Detect which cell encompasses the target text, then output its [x, y] center coordinate. 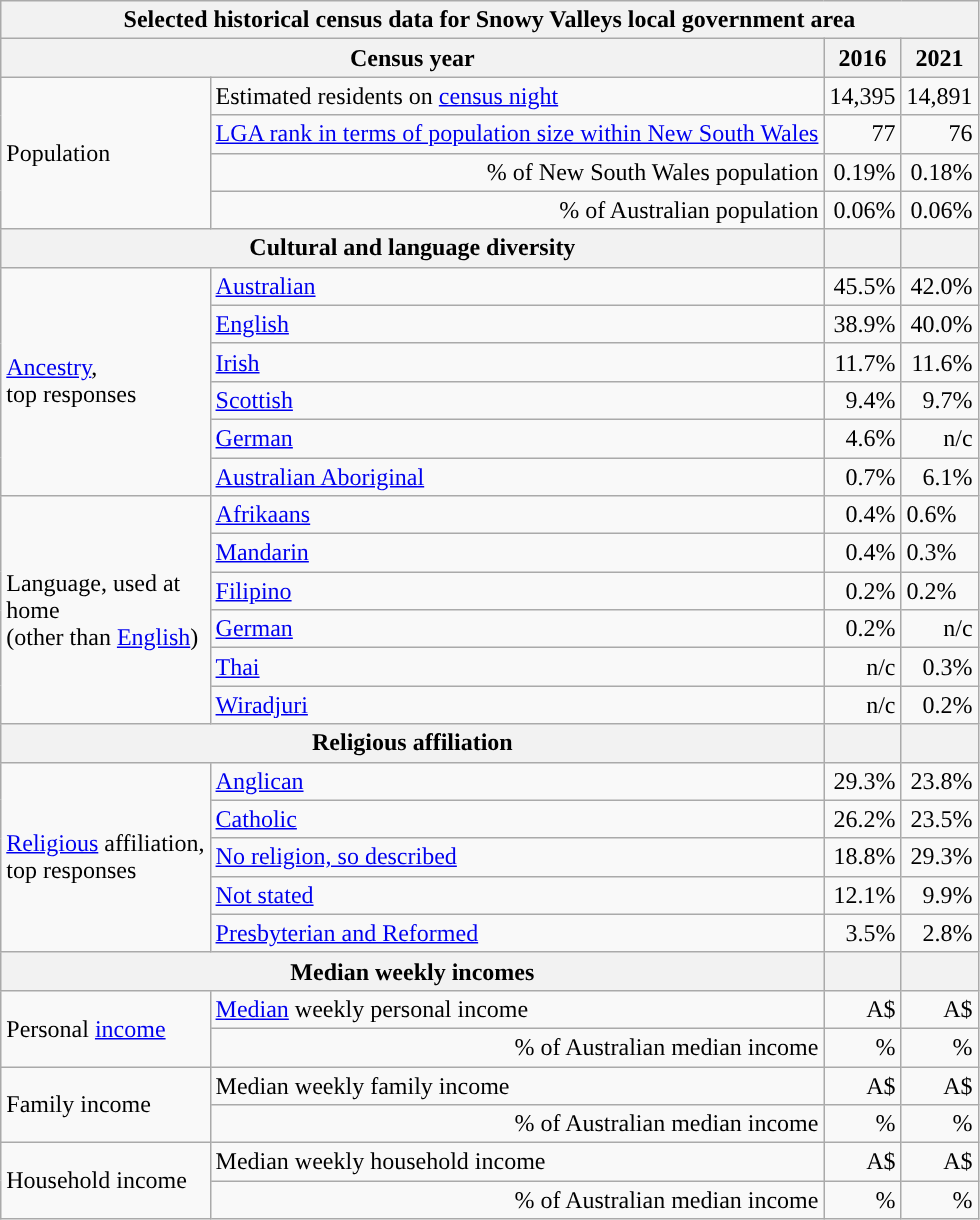
11.7% [862, 362]
Median weekly personal income [517, 1009]
9.4% [862, 400]
Presbyterian and Reformed [517, 933]
Median weekly incomes [412, 971]
12.1% [862, 895]
40.0% [940, 324]
Personal income [106, 1028]
42.0% [940, 286]
Catholic [517, 819]
0.7% [862, 477]
18.8% [862, 857]
23.8% [940, 781]
Religious affiliation,top responses [106, 857]
23.5% [940, 819]
2.8% [940, 933]
Household income [106, 1181]
Ancestry,top responses [106, 381]
Population [106, 153]
2021 [940, 58]
14,891 [940, 96]
Religious affiliation [412, 743]
Language, used athome(other than English) [106, 610]
9.7% [940, 400]
Irish [517, 362]
Estimated residents on census night [517, 96]
Not stated [517, 895]
Thai [517, 667]
3.5% [862, 933]
% of New South Wales population [517, 172]
Cultural and language diversity [412, 248]
Afrikaans [517, 515]
2016 [862, 58]
38.9% [862, 324]
4.6% [862, 438]
Australian Aboriginal [517, 477]
Filipino [517, 591]
26.2% [862, 819]
Selected historical census data for Snowy Valleys local government area [490, 20]
Family income [106, 1104]
0.6% [940, 515]
14,395 [862, 96]
English [517, 324]
Median weekly household income [517, 1162]
76 [940, 134]
Scottish [517, 400]
0.19% [862, 172]
Australian [517, 286]
Census year [412, 58]
77 [862, 134]
6.1% [940, 477]
Wiradjuri [517, 705]
Mandarin [517, 553]
45.5% [862, 286]
9.9% [940, 895]
Anglican [517, 781]
11.6% [940, 362]
% of Australian population [517, 210]
No religion, so described [517, 857]
LGA rank in terms of population size within New South Wales [517, 134]
Median weekly family income [517, 1085]
0.18% [940, 172]
